Capture the cell that displays the provided text and extract its (x, y) central coordinate. 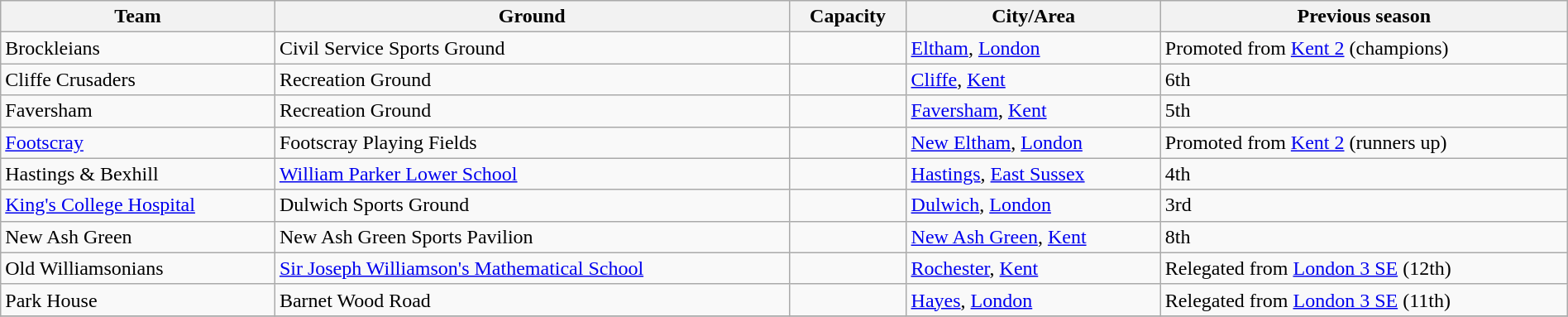
4th (1364, 174)
Old Williamsonians (138, 268)
Civil Service Sports Ground (532, 48)
Cliffe, Kent (1034, 79)
Dulwich, London (1034, 205)
Team (138, 17)
Faversham (138, 111)
Footscray Playing Fields (532, 142)
Footscray (138, 142)
Previous season (1364, 17)
Rochester, Kent (1034, 268)
City/Area (1034, 17)
Barnet Wood Road (532, 300)
Park House (138, 300)
New Eltham, London (1034, 142)
Hastings, East Sussex (1034, 174)
William Parker Lower School (532, 174)
Promoted from Kent 2 (runners up) (1364, 142)
Dulwich Sports Ground (532, 205)
Eltham, London (1034, 48)
Sir Joseph Williamson's Mathematical School (532, 268)
Hayes, London (1034, 300)
5th (1364, 111)
Hastings & Bexhill (138, 174)
3rd (1364, 205)
Capacity (848, 17)
New Ash Green Sports Pavilion (532, 237)
Relegated from London 3 SE (12th) (1364, 268)
8th (1364, 237)
New Ash Green (138, 237)
Cliffe Crusaders (138, 79)
Relegated from London 3 SE (11th) (1364, 300)
Promoted from Kent 2 (champions) (1364, 48)
King's College Hospital (138, 205)
6th (1364, 79)
Ground (532, 17)
Brockleians (138, 48)
New Ash Green, Kent (1034, 237)
Faversham, Kent (1034, 111)
